Detect which cell encompasses the target text, then output its [x, y] center coordinate. 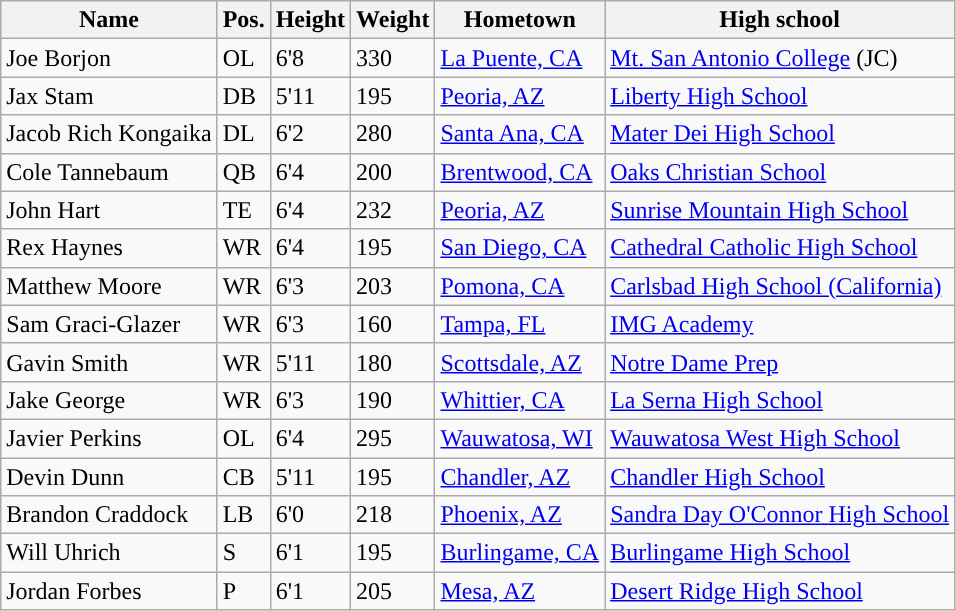
Whittier, CA [520, 400]
Chandler, AZ [520, 477]
CB [244, 477]
Desert Ridge High School [780, 591]
Jacob Rich Kongaika [109, 134]
6'2 [310, 134]
DB [244, 96]
TE [244, 210]
Liberty High School [780, 96]
203 [393, 286]
232 [393, 210]
LB [244, 515]
Mt. San Antonio College (JC) [780, 58]
DL [244, 134]
Devin Dunn [109, 477]
218 [393, 515]
Cole Tannebaum [109, 172]
John Hart [109, 210]
Notre Dame Prep [780, 362]
Scottsdale, AZ [520, 362]
Carlsbad High School (California) [780, 286]
Burlingame, CA [520, 553]
Brentwood, CA [520, 172]
160 [393, 324]
Wauwatosa, WI [520, 438]
Burlingame High School [780, 553]
Sunrise Mountain High School [780, 210]
Santa Ana, CA [520, 134]
190 [393, 400]
Joe Borjon [109, 58]
High school [780, 20]
Weight [393, 20]
QB [244, 172]
Pomona, CA [520, 286]
La Puente, CA [520, 58]
Chandler High School [780, 477]
6'8 [310, 58]
Rex Haynes [109, 248]
Brandon Craddock [109, 515]
6'0 [310, 515]
Oaks Christian School [780, 172]
Jake George [109, 400]
Tampa, FL [520, 324]
280 [393, 134]
Will Uhrich [109, 553]
Mesa, AZ [520, 591]
La Serna High School [780, 400]
Hometown [520, 20]
Gavin Smith [109, 362]
P [244, 591]
Sam Graci-Glazer [109, 324]
Sandra Day O'Connor High School [780, 515]
Matthew Moore [109, 286]
Jax Stam [109, 96]
Name [109, 20]
295 [393, 438]
Height [310, 20]
330 [393, 58]
200 [393, 172]
Cathedral Catholic High School [780, 248]
Mater Dei High School [780, 134]
Javier Perkins [109, 438]
205 [393, 591]
S [244, 553]
San Diego, CA [520, 248]
180 [393, 362]
Phoenix, AZ [520, 515]
IMG Academy [780, 324]
Wauwatosa West High School [780, 438]
Pos. [244, 20]
Jordan Forbes [109, 591]
